Search for the cell housing the specified text and yield its (x, y) center coordinate. 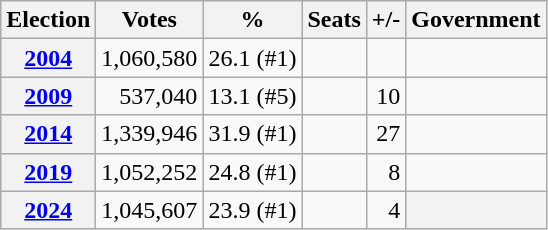
Votes (150, 20)
26.1 (#1) (252, 58)
27 (386, 134)
2019 (48, 172)
23.9 (#1) (252, 210)
1,060,580 (150, 58)
2024 (48, 210)
13.1 (#5) (252, 96)
2004 (48, 58)
8 (386, 172)
537,040 (150, 96)
1,045,607 (150, 210)
2014 (48, 134)
Election (48, 20)
% (252, 20)
10 (386, 96)
1,052,252 (150, 172)
Government (476, 20)
24.8 (#1) (252, 172)
4 (386, 210)
31.9 (#1) (252, 134)
1,339,946 (150, 134)
Seats (334, 20)
2009 (48, 96)
+/- (386, 20)
